Output the [x, y] coordinate of the center of the cell containing the given text.  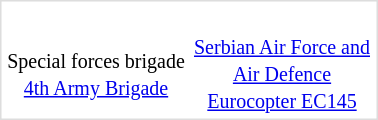
Serbian Air Force and Air DefenceEurocopter EC145 [282, 60]
Special forces brigade4th Army Brigade [96, 60]
